Extract the [x, y] coordinate from the center of the cell holding the provided text.  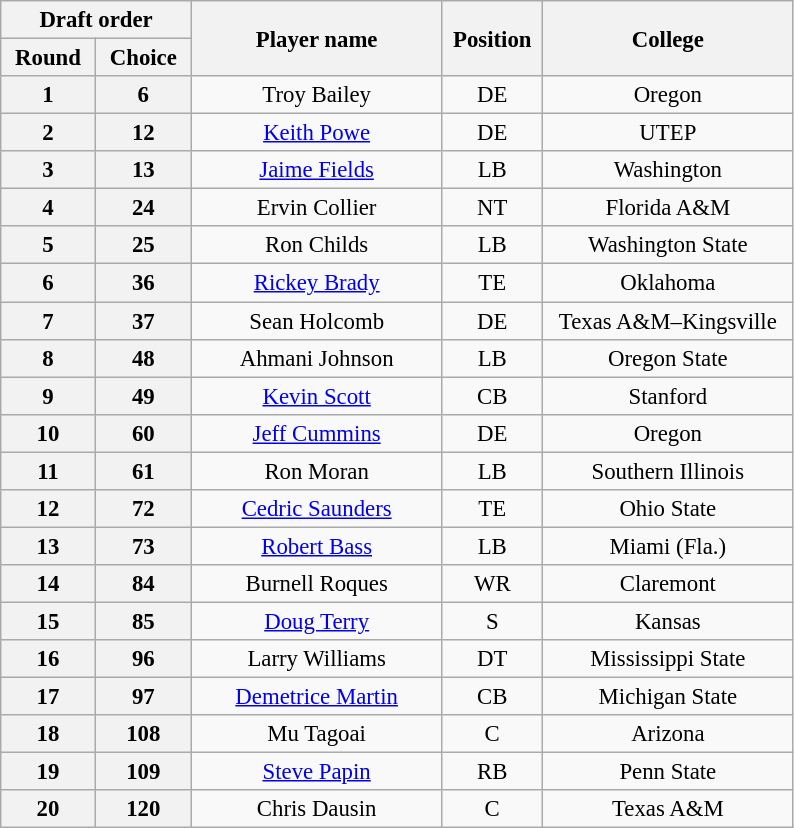
Kansas [668, 621]
7 [48, 321]
NT [492, 208]
1 [48, 95]
Florida A&M [668, 208]
15 [48, 621]
16 [48, 659]
85 [143, 621]
108 [143, 734]
Round [48, 58]
S [492, 621]
Mississippi State [668, 659]
Player name [316, 38]
Claremont [668, 584]
Doug Terry [316, 621]
Washington [668, 170]
Jaime Fields [316, 170]
Ervin Collier [316, 208]
73 [143, 546]
4 [48, 208]
72 [143, 509]
36 [143, 283]
Demetrice Martin [316, 697]
Ahmani Johnson [316, 358]
109 [143, 772]
Steve Papin [316, 772]
8 [48, 358]
5 [48, 245]
Kevin Scott [316, 396]
Texas A&M–Kingsville [668, 321]
Mu Tagoai [316, 734]
Oklahoma [668, 283]
Miami (Fla.) [668, 546]
120 [143, 809]
Position [492, 38]
Troy Bailey [316, 95]
Michigan State [668, 697]
Larry Williams [316, 659]
Southern Illinois [668, 471]
9 [48, 396]
College [668, 38]
3 [48, 170]
18 [48, 734]
Robert Bass [316, 546]
24 [143, 208]
10 [48, 433]
Oregon State [668, 358]
Ohio State [668, 509]
48 [143, 358]
DT [492, 659]
Choice [143, 58]
Chris Dausin [316, 809]
49 [143, 396]
Texas A&M [668, 809]
Washington State [668, 245]
Draft order [96, 20]
Rickey Brady [316, 283]
61 [143, 471]
14 [48, 584]
Ron Moran [316, 471]
17 [48, 697]
Sean Holcomb [316, 321]
37 [143, 321]
RB [492, 772]
25 [143, 245]
Arizona [668, 734]
96 [143, 659]
60 [143, 433]
Cedric Saunders [316, 509]
Keith Powe [316, 133]
UTEP [668, 133]
20 [48, 809]
97 [143, 697]
11 [48, 471]
Penn State [668, 772]
19 [48, 772]
Jeff Cummins [316, 433]
2 [48, 133]
Stanford [668, 396]
Burnell Roques [316, 584]
WR [492, 584]
Ron Childs [316, 245]
84 [143, 584]
